Output the (X, Y) coordinate of the center of the cell containing the given text.  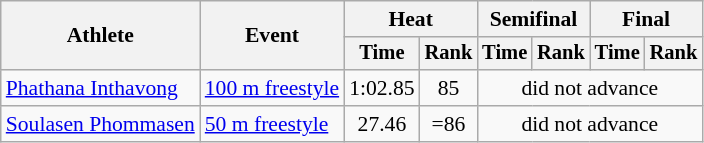
Final (646, 19)
1:02.85 (382, 88)
Event (272, 36)
Soulasen Phommasen (100, 124)
100 m freestyle (272, 88)
Semifinal (533, 19)
Phathana Inthavong (100, 88)
Heat (410, 19)
Athlete (100, 36)
27.46 (382, 124)
=86 (449, 124)
50 m freestyle (272, 124)
85 (449, 88)
